Detect which cell encompasses the target text, then output its (X, Y) center coordinate. 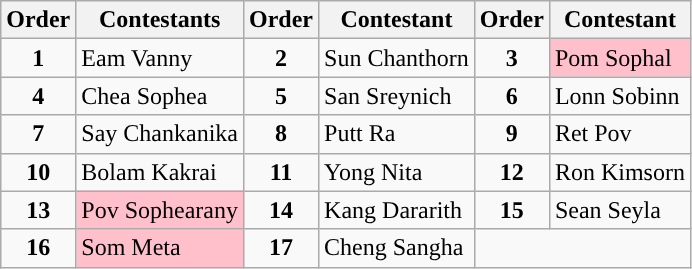
Cheng Sangha (397, 248)
10 (38, 172)
Bolam Kakrai (160, 172)
8 (282, 134)
Contestants (160, 20)
Ret Pov (620, 134)
14 (282, 210)
2 (282, 58)
9 (512, 134)
11 (282, 172)
1 (38, 58)
5 (282, 96)
Sean Seyla (620, 210)
7 (38, 134)
17 (282, 248)
Ron Kimsorn (620, 172)
Kang Dararith (397, 210)
Pov Sophearany (160, 210)
San Sreynich (397, 96)
16 (38, 248)
Say Chankanika (160, 134)
Som Meta (160, 248)
Eam Vanny (160, 58)
Yong Nita (397, 172)
Chea Sophea (160, 96)
Lonn Sobinn (620, 96)
Sun Chanthorn (397, 58)
Pom Sophal (620, 58)
4 (38, 96)
Putt Ra (397, 134)
12 (512, 172)
15 (512, 210)
13 (38, 210)
6 (512, 96)
3 (512, 58)
